Pinpoint the cell where the given text exists, returning its (x, y) midpoint coordinate. 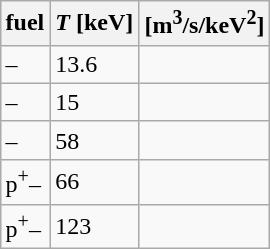
66 (94, 182)
T [keV] (94, 24)
[m3/s/keV2] (204, 24)
15 (94, 102)
123 (94, 226)
58 (94, 140)
fuel (25, 24)
13.6 (94, 64)
